Scan for the cell matching the given text and deliver its [x, y] coordinate at center. 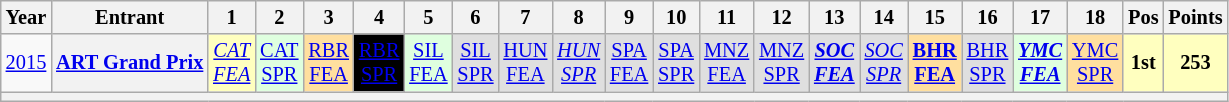
CATFEA [232, 63]
14 [884, 17]
BHRSPR [988, 63]
17 [1040, 17]
1 [232, 17]
15 [935, 17]
8 [578, 17]
12 [782, 17]
Year [26, 17]
MNZSPR [782, 63]
SILSPR [476, 63]
13 [834, 17]
YMCFEA [1040, 63]
ART Grand Prix [130, 63]
SILFEA [428, 63]
1st [1143, 63]
SPAFEA [629, 63]
3 [328, 17]
Entrant [130, 17]
2015 [26, 63]
6 [476, 17]
BHRFEA [935, 63]
5 [428, 17]
18 [1095, 17]
SPASPR [676, 63]
10 [676, 17]
11 [726, 17]
Points [1195, 17]
Pos [1143, 17]
CATSPR [279, 63]
HUNSPR [578, 63]
RBRSPR [379, 63]
HUNFEA [525, 63]
MNZFEA [726, 63]
SOCSPR [884, 63]
SOCFEA [834, 63]
RBRFEA [328, 63]
253 [1195, 63]
9 [629, 17]
4 [379, 17]
16 [988, 17]
7 [525, 17]
YMCSPR [1095, 63]
2 [279, 17]
